Extract the (x, y) coordinate from the center of the cell holding the provided text.  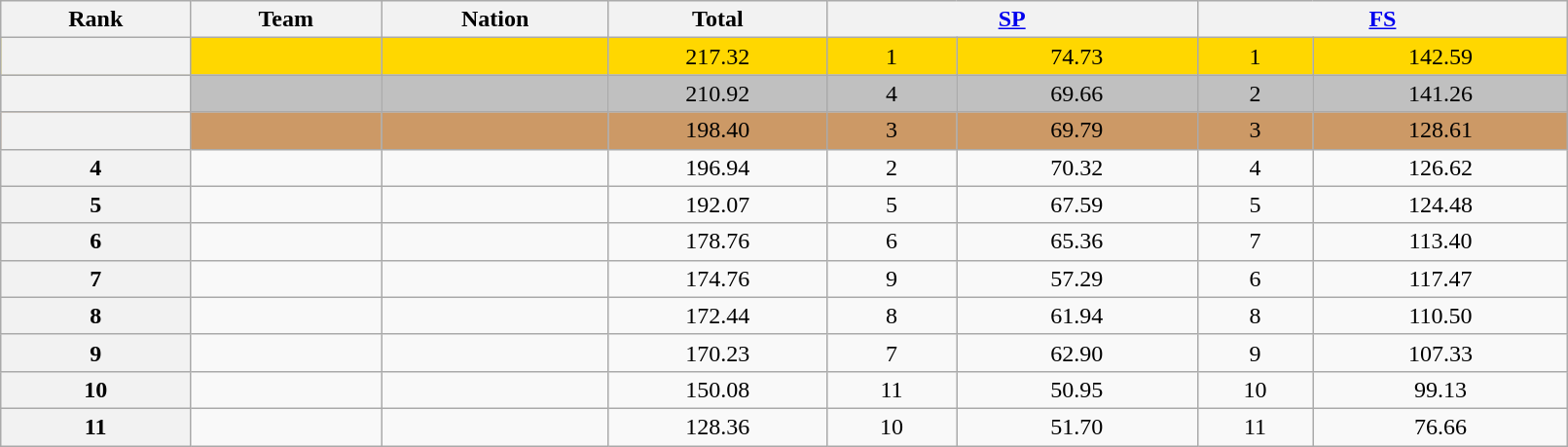
192.07 (717, 205)
69.66 (1076, 93)
76.66 (1440, 427)
61.94 (1076, 316)
50.95 (1076, 390)
178.76 (717, 242)
113.40 (1440, 242)
196.94 (717, 168)
74.73 (1076, 56)
210.92 (717, 93)
51.70 (1076, 427)
150.08 (717, 390)
174.76 (717, 279)
Team (286, 19)
110.50 (1440, 316)
Rank (95, 19)
217.32 (717, 56)
57.29 (1076, 279)
126.62 (1440, 168)
Total (717, 19)
170.23 (717, 353)
FS (1382, 19)
Nation (495, 19)
198.40 (717, 130)
128.61 (1440, 130)
65.36 (1076, 242)
117.47 (1440, 279)
141.26 (1440, 93)
142.59 (1440, 56)
70.32 (1076, 168)
SP (1012, 19)
69.79 (1076, 130)
107.33 (1440, 353)
172.44 (717, 316)
124.48 (1440, 205)
62.90 (1076, 353)
67.59 (1076, 205)
128.36 (717, 427)
99.13 (1440, 390)
